Locate the cell with the specified text and output its [x, y] center coordinate. 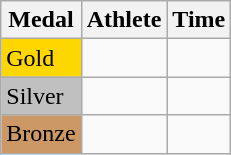
Gold [41, 58]
Time [199, 20]
Medal [41, 20]
Bronze [41, 134]
Athlete [124, 20]
Silver [41, 96]
